Return [X, Y] of the center of cell containing provided text 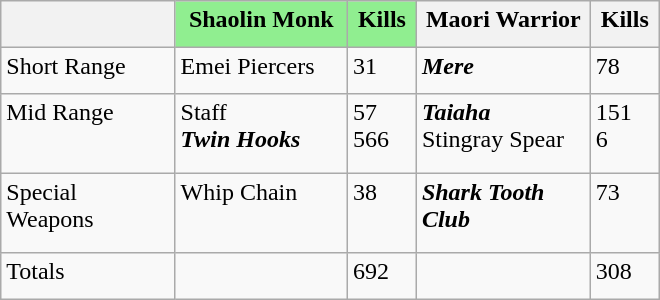
Mere [503, 70]
Special Weapons [88, 212]
Short Range [88, 70]
Totals [88, 276]
Shaolin Monk [261, 24]
38 [382, 212]
308 [624, 276]
Whip Chain [261, 212]
31 [382, 70]
Maori Warrior [503, 24]
Shark Tooth Club [503, 212]
73 [624, 212]
57566 [382, 134]
TaiahaStingray Spear [503, 134]
Emei Piercers [261, 70]
Mid Range [88, 134]
StaffTwin Hooks [261, 134]
692 [382, 276]
1516 [624, 134]
78 [624, 70]
